Locate the cell with the specified text and output its (X, Y) center coordinate. 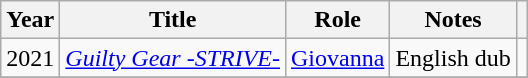
Role (337, 20)
Year (30, 20)
2021 (30, 58)
Notes (453, 20)
English dub (453, 58)
Giovanna (337, 58)
Title (173, 20)
Guilty Gear -STRIVE- (173, 58)
